For the text-containing cell, return its midpoint in (x, y) coordinate format. 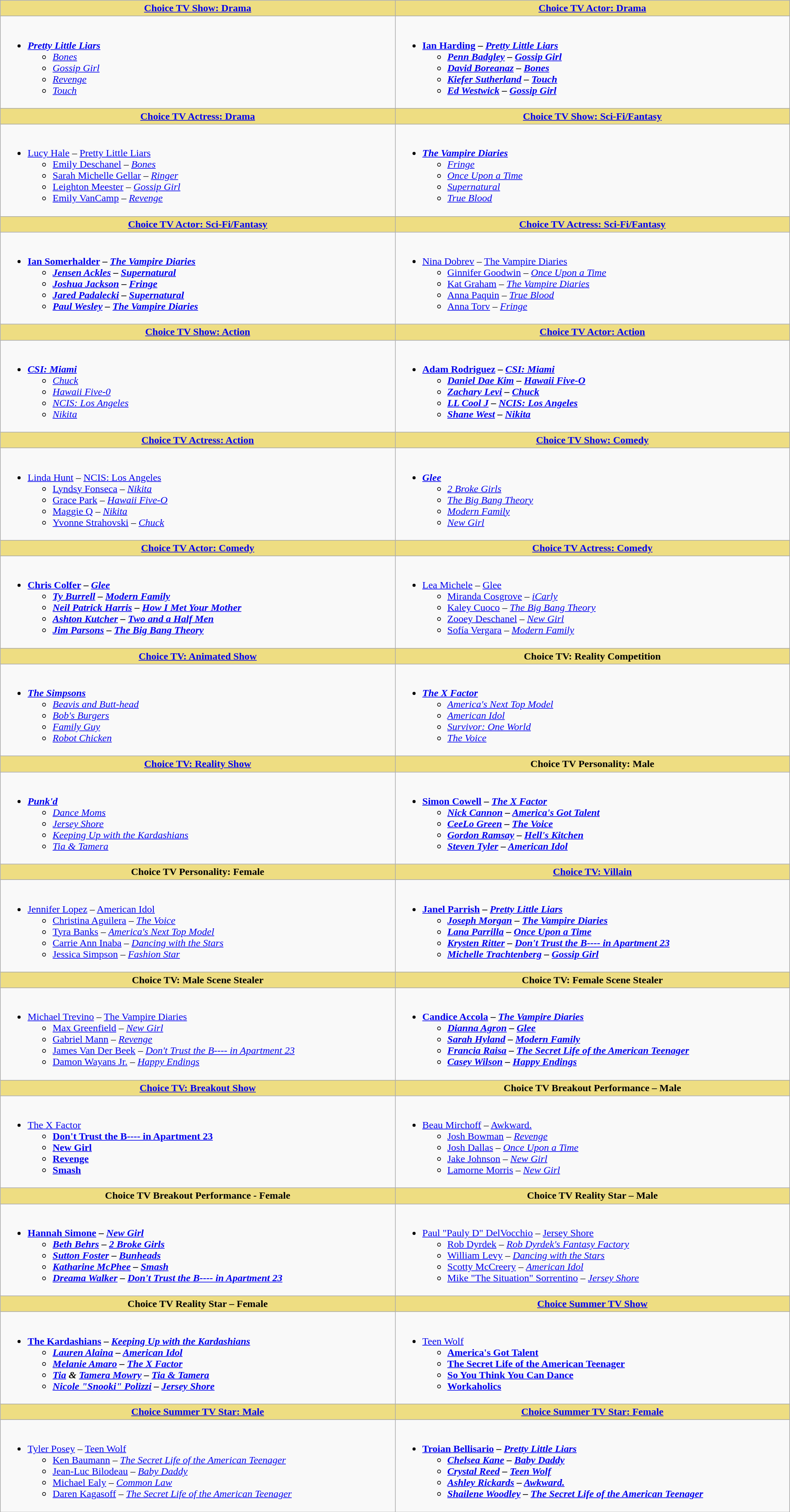
Punk'dDance MomsJersey ShoreKeeping Up with the KardashiansTia & Tamera (197, 818)
Choice Summer TV Star: Female (592, 1412)
Choice Summer TV Star: Male (197, 1412)
Choice TV Show: Drama (197, 8)
Choice TV Actress: Comedy (592, 548)
Choice TV Actor: Action (592, 332)
Choice TV Show: Comedy (592, 440)
Choice TV Breakout Performance – Male (592, 1088)
Lucy Hale – Pretty Little LiarsEmily Deschanel – BonesSarah Michelle Gellar – RingerLeighton Meester – Gossip GirlEmily VanCamp – Revenge (197, 170)
Choice TV Reality Star – Male (592, 1196)
Choice TV: Male Scene Stealer (197, 980)
Linda Hunt – NCIS: Los AngelesLyndsy Fonseca – NikitaGrace Park – Hawaii Five-OMaggie Q – NikitaYvonne Strahovski – Chuck (197, 494)
Teen WolfAmerica's Got TalentThe Secret Life of the American TeenagerSo You Think You Can DanceWorkaholics (592, 1357)
Lea Michele – GleeMiranda Cosgrove – iCarlyKaley Cuoco – The Big Bang TheoryZooey Deschanel – New GirlSofía Vergara – Modern Family (592, 602)
Glee2 Broke GirlsThe Big Bang TheoryModern FamilyNew Girl (592, 494)
CSI: MiamiChuckHawaii Five-0NCIS: Los AngelesNikita (197, 386)
Choice TV Actress: Sci-Fi/Fantasy (592, 224)
Simon Cowell – The X FactorNick Cannon – America's Got TalentCeeLo Green – The VoiceGordon Ramsay – Hell's KitchenSteven Tyler – American Idol (592, 818)
Choice TV Actress: Action (197, 440)
Adam Rodriguez – CSI: MiamiDaniel Dae Kim – Hawaii Five-OZachary Levi – ChuckLL Cool J – NCIS: Los AngelesShane West – Nikita (592, 386)
Choice Summer TV Show (592, 1304)
Choice TV: Animated Show (197, 656)
Choice TV: Breakout Show (197, 1088)
Choice TV Personality: Male (592, 764)
Pretty Little LiarsBonesGossip GirlRevengeTouch (197, 62)
Choice TV: Villain (592, 872)
Choice TV Show: Action (197, 332)
Beau Mirchoff – Awkward.Josh Bowman – RevengeJosh Dallas – Once Upon a TimeJake Johnson – New GirlLamorne Morris – New Girl (592, 1142)
Choice TV Actress: Drama (197, 116)
Nina Dobrev – The Vampire DiariesGinnifer Goodwin – Once Upon a TimeKat Graham – The Vampire DiariesAnna Paquin – True BloodAnna Torv – Fringe (592, 278)
Choice TV Actor: Comedy (197, 548)
The SimpsonsBeavis and Butt-headBob's BurgersFamily GuyRobot Chicken (197, 710)
Choice TV Personality: Female (197, 872)
Choice TV Show: Sci-Fi/Fantasy (592, 116)
Choice TV: Reality Competition (592, 656)
The X FactorDon't Trust the B---- in Apartment 23New GirlRevengeSmash (197, 1142)
The X FactorAmerica's Next Top ModelAmerican IdolSurvivor: One WorldThe Voice (592, 710)
Choice TV Breakout Performance - Female (197, 1196)
The Vampire DiariesFringeOnce Upon a TimeSupernaturalTrue Blood (592, 170)
Choice TV Actor: Sci-Fi/Fantasy (197, 224)
Ian Harding – Pretty Little LiarsPenn Badgley – Gossip GirlDavid Boreanaz – BonesKiefer Sutherland – TouchEd Westwick – Gossip Girl (592, 62)
Choice TV Reality Star – Female (197, 1304)
Choice TV: Female Scene Stealer (592, 980)
Choice TV Actor: Drama (592, 8)
Choice TV: Reality Show (197, 764)
